Output the [X, Y] coordinate of the center of the cell containing the given text.  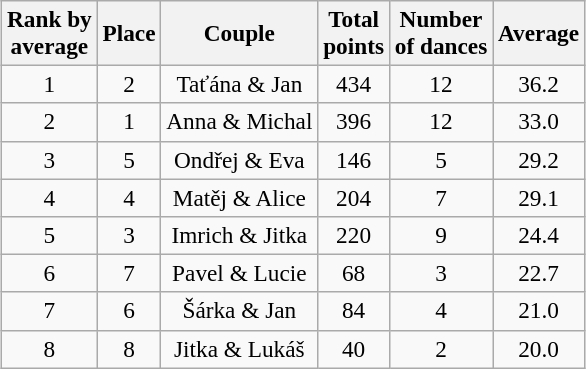
29.1 [539, 198]
Totalpoints [354, 34]
Place [129, 34]
84 [354, 311]
36.2 [539, 85]
434 [354, 85]
Ondřej & Eva [240, 160]
146 [354, 160]
22.7 [539, 273]
Rank byaverage [50, 34]
Couple [240, 34]
21.0 [539, 311]
Matěj & Alice [240, 198]
20.0 [539, 349]
24.4 [539, 236]
29.2 [539, 160]
Anna & Michal [240, 122]
68 [354, 273]
33.0 [539, 122]
Taťána & Jan [240, 85]
Numberof dances [440, 34]
Average [539, 34]
220 [354, 236]
Pavel & Lucie [240, 273]
Imrich & Jitka [240, 236]
Jitka & Lukáš [240, 349]
Šárka & Jan [240, 311]
40 [354, 349]
396 [354, 122]
204 [354, 198]
9 [440, 236]
